From the cell containing the given text, extract its center point as [x, y] coordinate. 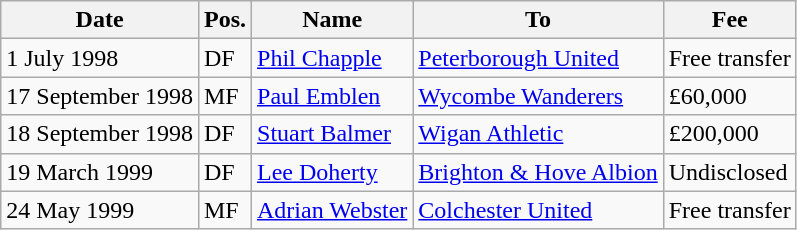
Brighton & Hove Albion [538, 172]
Paul Emblen [332, 96]
Wigan Athletic [538, 134]
Wycombe Wanderers [538, 96]
Pos. [224, 20]
Colchester United [538, 210]
£60,000 [730, 96]
19 March 1999 [100, 172]
£200,000 [730, 134]
Stuart Balmer [332, 134]
Name [332, 20]
Peterborough United [538, 58]
1 July 1998 [100, 58]
To [538, 20]
Fee [730, 20]
Date [100, 20]
Lee Doherty [332, 172]
18 September 1998 [100, 134]
24 May 1999 [100, 210]
Undisclosed [730, 172]
17 September 1998 [100, 96]
Adrian Webster [332, 210]
Phil Chapple [332, 58]
